Identify which cell holds the provided text, then report its [X, Y] central coordinate. 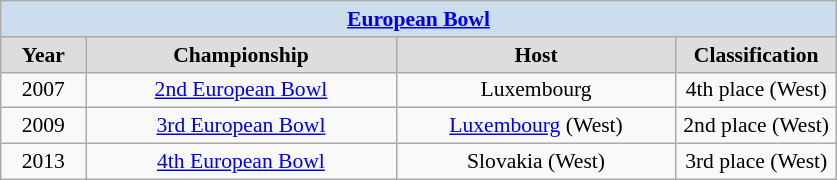
Year [44, 55]
4th European Bowl [241, 162]
European Bowl [419, 19]
2007 [44, 90]
Luxembourg (West) [536, 126]
3rd European Bowl [241, 126]
2013 [44, 162]
4th place (West) [756, 90]
2nd place (West) [756, 126]
3rd place (West) [756, 162]
Championship [241, 55]
2009 [44, 126]
Host [536, 55]
Slovakia (West) [536, 162]
2nd European Bowl [241, 90]
Classification [756, 55]
Luxembourg [536, 90]
